Capture the cell that displays the provided text and extract its [X, Y] central coordinate. 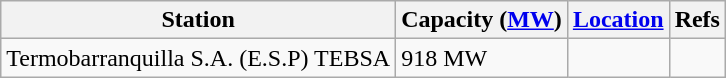
Capacity (MW) [482, 20]
Refs [697, 20]
918 MW [482, 58]
Location [618, 20]
Termobarranquilla S.A. (E.S.P) TEBSA [198, 58]
Station [198, 20]
